For the text-containing cell, return its midpoint in (x, y) coordinate format. 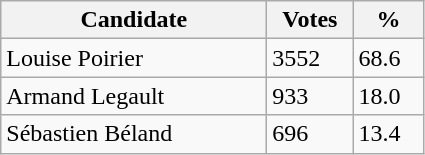
68.6 (388, 58)
13.4 (388, 134)
18.0 (388, 96)
933 (310, 96)
Votes (310, 20)
Armand Legault (134, 96)
Candidate (134, 20)
% (388, 20)
3552 (310, 58)
Sébastien Béland (134, 134)
Louise Poirier (134, 58)
696 (310, 134)
